For the text-containing cell, return its midpoint in (x, y) coordinate format. 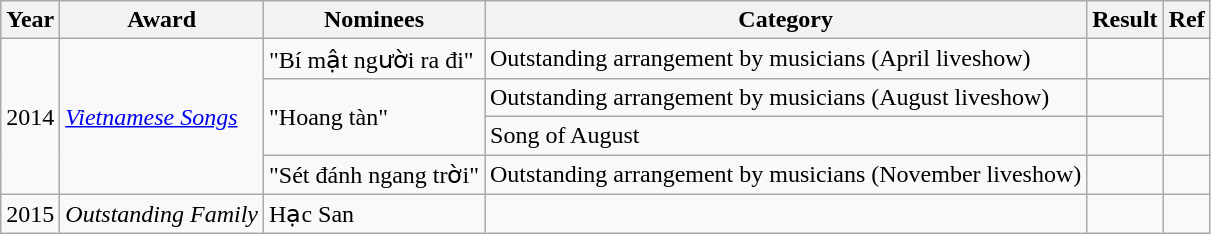
Outstanding arrangement by musicians (August liveshow) (785, 97)
Outstanding arrangement by musicians (April liveshow) (785, 59)
Outstanding arrangement by musicians (November liveshow) (785, 174)
Nominees (374, 20)
Result (1125, 20)
Ref (1186, 20)
Song of August (785, 135)
Hạc San (374, 214)
Outstanding Family (162, 214)
Vietnamese Songs (162, 116)
2014 (30, 116)
Award (162, 20)
Category (785, 20)
Year (30, 20)
2015 (30, 214)
"Bí mật người ra đi" (374, 59)
"Hoang tàn" (374, 116)
"Sét đánh ngang trời" (374, 174)
